Extract the [x, y] coordinate from the center of the cell holding the provided text.  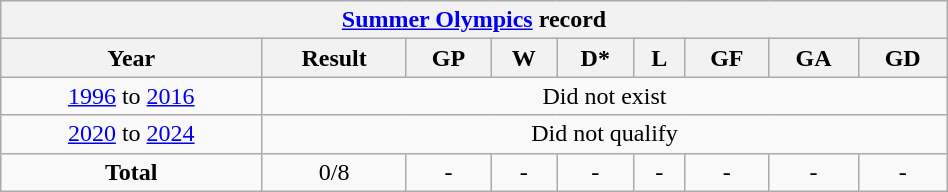
GD [902, 58]
D* [596, 58]
L [660, 58]
1996 to 2016 [132, 96]
Year [132, 58]
Did not exist [605, 96]
Total [132, 172]
GF [727, 58]
Result [334, 58]
W [524, 58]
Summer Olympics record [474, 20]
GA [814, 58]
2020 to 2024 [132, 134]
0/8 [334, 172]
Did not qualify [605, 134]
GP [448, 58]
